Detect which cell encompasses the target text, then output its (X, Y) center coordinate. 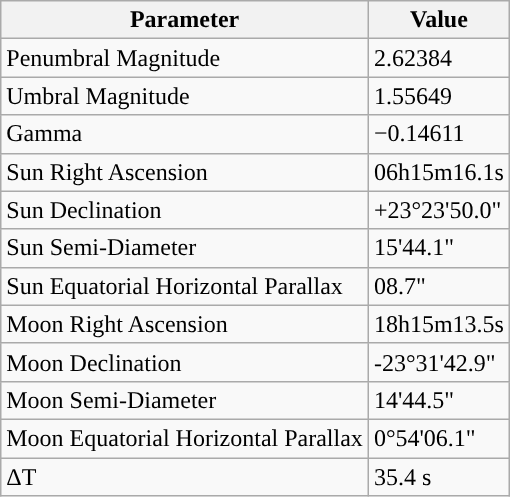
Sun Semi-Diameter (185, 248)
+23°23'50.0" (438, 210)
06h15m16.1s (438, 172)
Penumbral Magnitude (185, 58)
Moon Equatorial Horizontal Parallax (185, 438)
Sun Right Ascension (185, 172)
Umbral Magnitude (185, 96)
Moon Declination (185, 362)
1.55649 (438, 96)
Sun Equatorial Horizontal Parallax (185, 286)
Moon Semi-Diameter (185, 400)
−0.14611 (438, 134)
18h15m13.5s (438, 324)
08.7" (438, 286)
Sun Declination (185, 210)
35.4 s (438, 477)
15'44.1" (438, 248)
Parameter (185, 20)
Value (438, 20)
14'44.5" (438, 400)
-23°31'42.9" (438, 362)
Moon Right Ascension (185, 324)
Gamma (185, 134)
2.62384 (438, 58)
0°54'06.1" (438, 438)
ΔT (185, 477)
